Output the (X, Y) coordinate of the center of the cell containing the given text.  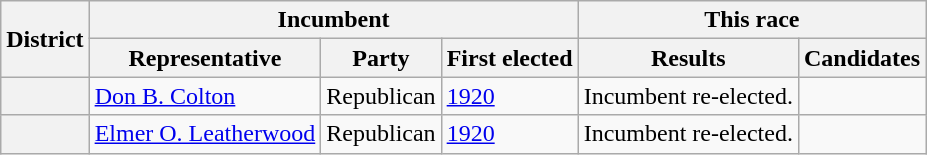
Don B. Colton (205, 96)
District (45, 39)
Candidates (862, 58)
Party (381, 58)
This race (752, 20)
Incumbent (334, 20)
Representative (205, 58)
Elmer O. Leatherwood (205, 134)
Results (688, 58)
First elected (510, 58)
